Capture the cell that displays the provided text and extract its [x, y] central coordinate. 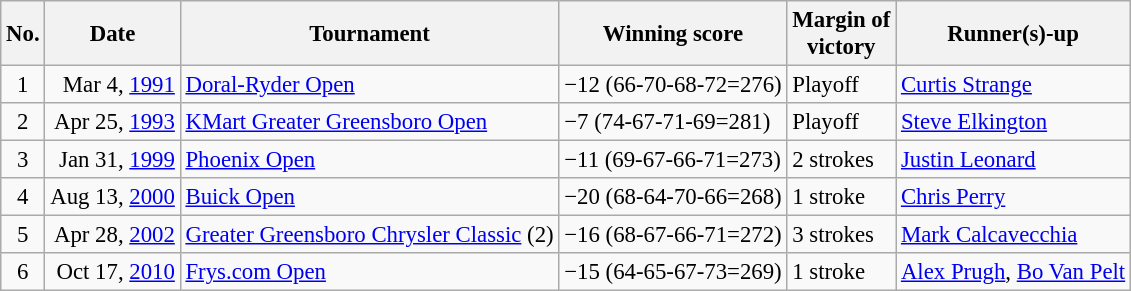
Doral-Ryder Open [370, 85]
−16 (68-67-66-71=272) [673, 235]
Buick Open [370, 197]
Curtis Strange [1014, 85]
Margin ofvictory [842, 34]
1 [23, 85]
−12 (66-70-68-72=276) [673, 85]
−7 (74-67-71-69=281) [673, 122]
Runner(s)-up [1014, 34]
1 stroke [842, 197]
Aug 13, 2000 [112, 197]
Steve Elkington [1014, 122]
Mar 4, 1991 [112, 85]
Phoenix Open [370, 160]
−11 (69-67-66-71=273) [673, 160]
2 [23, 122]
3 strokes [842, 235]
Jan 31, 1999 [112, 160]
Greater Greensboro Chrysler Classic (2) [370, 235]
4 [23, 197]
Date [112, 34]
Apr 28, 2002 [112, 235]
Mark Calcavecchia [1014, 235]
Justin Leonard [1014, 160]
3 [23, 160]
−20 (68-64-70-66=268) [673, 197]
Chris Perry [1014, 197]
Tournament [370, 34]
No. [23, 34]
Winning score [673, 34]
Apr 25, 1993 [112, 122]
5 [23, 235]
2 strokes [842, 160]
KMart Greater Greensboro Open [370, 122]
